Find where the given text appears and provide that cell's center as [X, Y] coordinate. 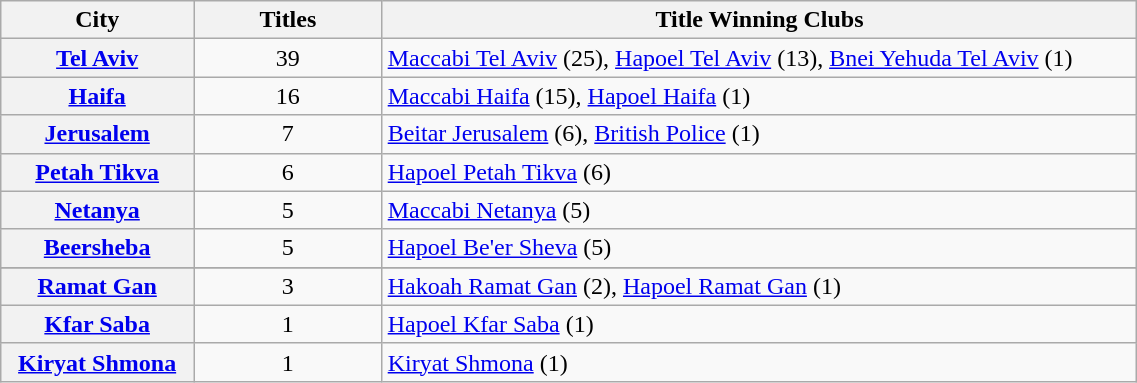
Maccabi Netanya (5) [760, 210]
Titles [288, 20]
Ramat Gan [98, 286]
Hakoah Ramat Gan (2), Hapoel Ramat Gan (1) [760, 286]
Kiryat Shmona (1) [760, 362]
3 [288, 286]
Title Winning Clubs [760, 20]
Hapoel Kfar Saba (1) [760, 324]
Netanya [98, 210]
39 [288, 58]
City [98, 20]
Kfar Saba [98, 324]
Hapoel Petah Tikva (6) [760, 172]
Maccabi Haifa (15), Hapoel Haifa (1) [760, 96]
Tel Aviv [98, 58]
Petah Tikva [98, 172]
Haifa [98, 96]
Jerusalem [98, 134]
Maccabi Tel Aviv (25), Hapoel Tel Aviv (13), Bnei Yehuda Tel Aviv (1) [760, 58]
Beitar Jerusalem (6), British Police (1) [760, 134]
Hapoel Be'er Sheva (5) [760, 248]
Beersheba [98, 248]
7 [288, 134]
6 [288, 172]
Kiryat Shmona [98, 362]
16 [288, 96]
